Return the [x, y] coordinate for the center point of the cell that contains the specified text.  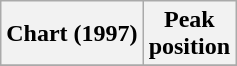
Peakposition [189, 34]
Chart (1997) [72, 34]
